Identify which cell holds the provided text, then report its [X, Y] central coordinate. 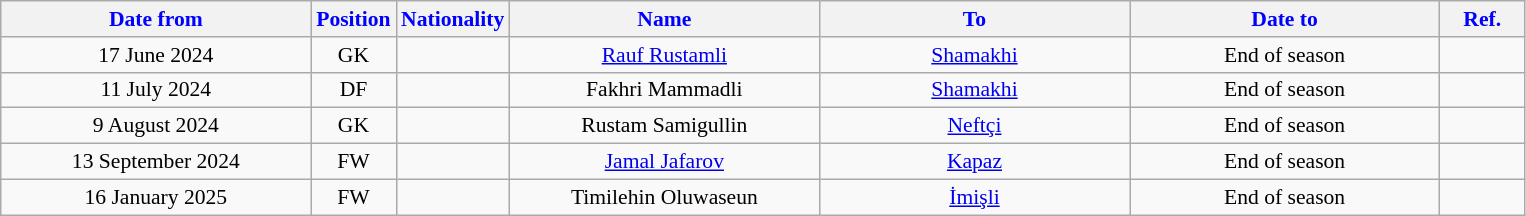
13 September 2024 [156, 162]
17 June 2024 [156, 55]
Rauf Rustamli [664, 55]
Timilehin Oluwaseun [664, 197]
Date to [1285, 19]
Name [664, 19]
9 August 2024 [156, 126]
Nationality [452, 19]
16 January 2025 [156, 197]
Date from [156, 19]
Ref. [1482, 19]
İmişli [974, 197]
Kapaz [974, 162]
11 July 2024 [156, 90]
Jamal Jafarov [664, 162]
DF [354, 90]
Neftçi [974, 126]
Fakhri Mammadli [664, 90]
Rustam Samigullin [664, 126]
Position [354, 19]
To [974, 19]
